Detect which cell encompasses the target text, then output its [x, y] center coordinate. 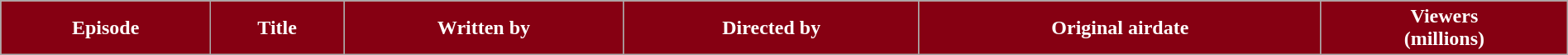
Viewers(millions) [1444, 28]
Original airdate [1120, 28]
Written by [485, 28]
Episode [106, 28]
Title [278, 28]
Directed by [771, 28]
